For the text-containing cell, return its midpoint in (x, y) coordinate format. 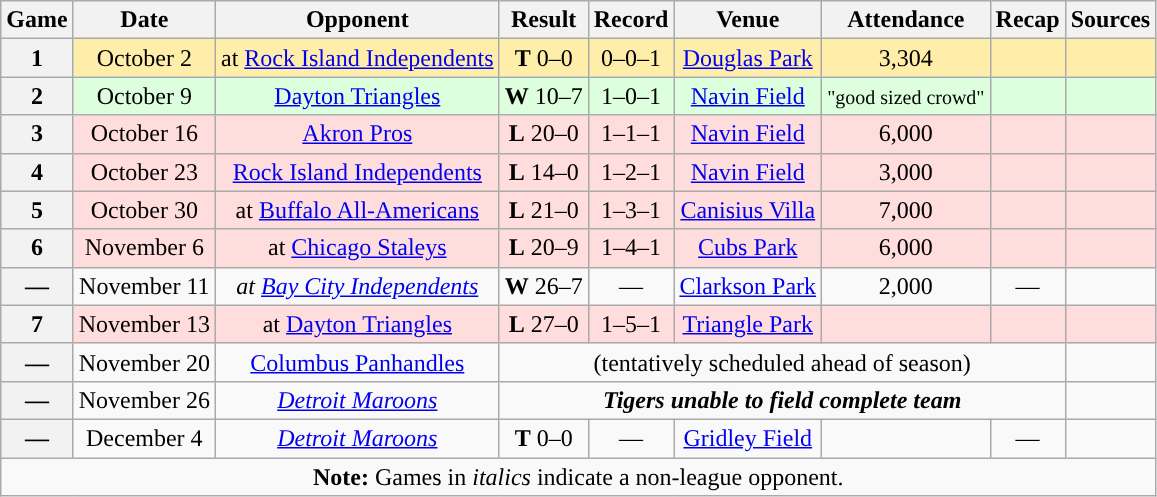
5 (37, 210)
October 30 (144, 210)
November 20 (144, 362)
1–4–1 (631, 248)
Cubs Park (748, 248)
November 11 (144, 286)
3,000 (906, 172)
1–3–1 (631, 210)
2 (37, 96)
1 (37, 58)
Dayton Triangles (357, 96)
3 (37, 134)
at Chicago Staleys (357, 248)
at Rock Island Independents (357, 58)
L 20–9 (544, 248)
"good sized crowd" (906, 96)
Sources (1110, 20)
at Bay City Independents (357, 286)
Triangle Park (748, 324)
7 (37, 324)
Record (631, 20)
Opponent (357, 20)
Result (544, 20)
Rock Island Independents (357, 172)
October 9 (144, 96)
Columbus Panhandles (357, 362)
Clarkson Park (748, 286)
October 23 (144, 172)
1–0–1 (631, 96)
Akron Pros (357, 134)
Douglas Park (748, 58)
November 6 (144, 248)
6 (37, 248)
Gridley Field (748, 438)
1–5–1 (631, 324)
Canisius Villa (748, 210)
Date (144, 20)
at Buffalo All-Americans (357, 210)
Tigers unable to field complete team (782, 400)
Venue (748, 20)
3,304 (906, 58)
L 27–0 (544, 324)
1–2–1 (631, 172)
December 4 (144, 438)
at Dayton Triangles (357, 324)
W 10–7 (544, 96)
1–1–1 (631, 134)
Note: Games in italics indicate a non-league opponent. (578, 477)
Game (37, 20)
4 (37, 172)
2,000 (906, 286)
November 26 (144, 400)
L 21–0 (544, 210)
7,000 (906, 210)
W 26–7 (544, 286)
Recap (1028, 20)
November 13 (144, 324)
L 14–0 (544, 172)
0–0–1 (631, 58)
October 16 (144, 134)
L 20–0 (544, 134)
October 2 (144, 58)
(tentatively scheduled ahead of season) (782, 362)
Attendance (906, 20)
